Locate the cell with the specified text and output its [X, Y] center coordinate. 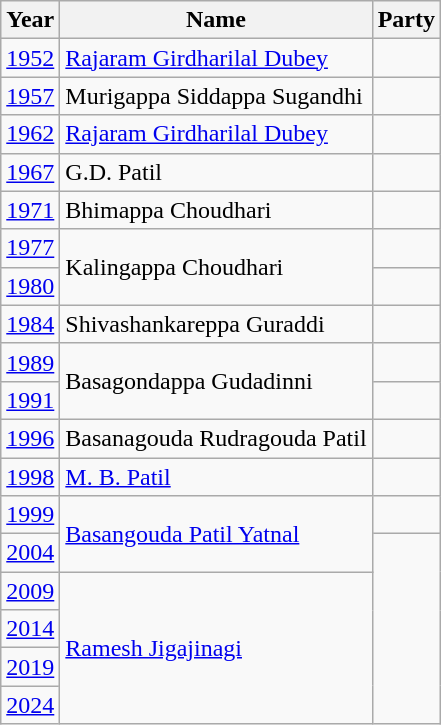
M. B. Patil [216, 477]
Bhimappa Choudhari [216, 210]
1977 [30, 248]
1957 [30, 96]
1998 [30, 477]
Name [216, 20]
Basangouda Patil Yatnal [216, 534]
1962 [30, 134]
Shivashankareppa Guraddi [216, 324]
1967 [30, 172]
Ramesh Jigajinagi [216, 648]
Kalingappa Choudhari [216, 267]
1999 [30, 515]
Party [406, 20]
Basagondappa Gudadinni [216, 381]
1989 [30, 362]
1980 [30, 286]
2004 [30, 553]
1971 [30, 210]
Basanagouda Rudragouda Patil [216, 438]
2014 [30, 629]
G.D. Patil [216, 172]
1952 [30, 58]
2024 [30, 705]
Year [30, 20]
2009 [30, 591]
1996 [30, 438]
1984 [30, 324]
1991 [30, 400]
Murigappa Siddappa Sugandhi [216, 96]
2019 [30, 667]
